For the text-containing cell, return its midpoint in [X, Y] coordinate format. 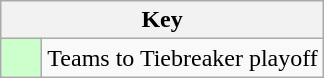
Key [162, 20]
Teams to Tiebreaker playoff [183, 58]
